Return the (X, Y) coordinate for the center point of the cell that contains the specified text.  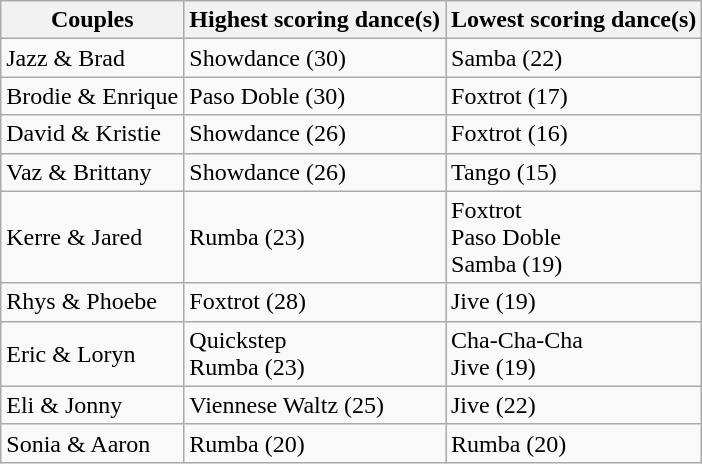
Showdance (30) (315, 58)
Cha-Cha-ChaJive (19) (574, 354)
Eric & Loryn (92, 354)
Sonia & Aaron (92, 443)
Brodie & Enrique (92, 96)
Jive (22) (574, 405)
QuickstepRumba (23) (315, 354)
Jazz & Brad (92, 58)
Highest scoring dance(s) (315, 20)
Foxtrot (28) (315, 302)
Jive (19) (574, 302)
Couples (92, 20)
Viennese Waltz (25) (315, 405)
Foxtrot (16) (574, 134)
Rumba (23) (315, 237)
Lowest scoring dance(s) (574, 20)
Eli & Jonny (92, 405)
Tango (15) (574, 172)
Rhys & Phoebe (92, 302)
Paso Doble (30) (315, 96)
Vaz & Brittany (92, 172)
FoxtrotPaso DobleSamba (19) (574, 237)
David & Kristie (92, 134)
Samba (22) (574, 58)
Kerre & Jared (92, 237)
Foxtrot (17) (574, 96)
